Search for the cell housing the specified text and yield its [X, Y] center coordinate. 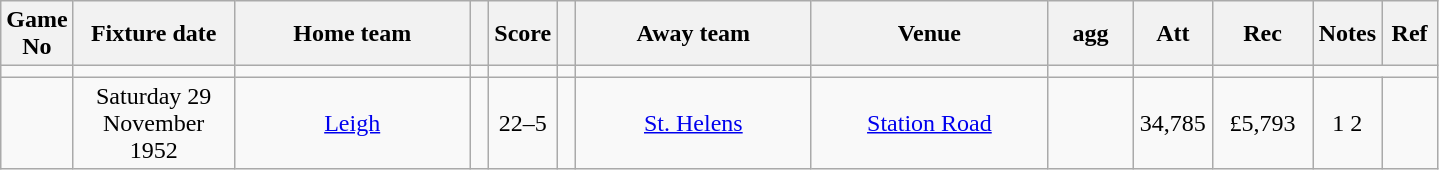
Att [1174, 34]
34,785 [1174, 123]
Venue [929, 34]
22–5 [523, 123]
£5,793 [1262, 123]
agg [1090, 34]
Game No [37, 34]
Rec [1262, 34]
Saturday 29 November 1952 [154, 123]
Ref [1410, 34]
St. Helens [693, 123]
1 2 [1347, 123]
Away team [693, 34]
Home team [352, 34]
Leigh [352, 123]
Score [523, 34]
Fixture date [154, 34]
Notes [1347, 34]
Station Road [929, 123]
